Return (x, y) of the center of cell containing provided text 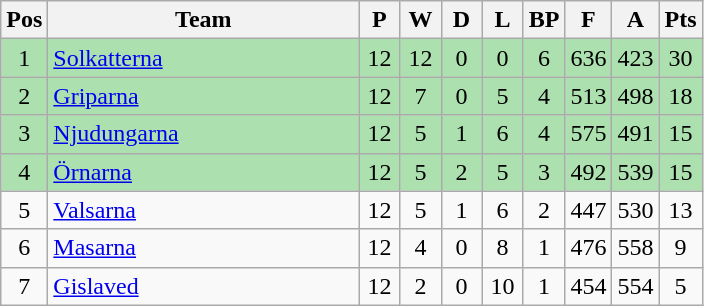
A (636, 20)
554 (636, 286)
476 (588, 248)
498 (636, 96)
Njudungarna (204, 134)
Valsarna (204, 210)
Griparna (204, 96)
9 (680, 248)
423 (636, 58)
Team (204, 20)
10 (502, 286)
530 (636, 210)
Gislaved (204, 286)
513 (588, 96)
454 (588, 286)
Solkatterna (204, 58)
8 (502, 248)
558 (636, 248)
30 (680, 58)
W (420, 20)
Masarna (204, 248)
539 (636, 172)
447 (588, 210)
P (380, 20)
D (462, 20)
13 (680, 210)
18 (680, 96)
L (502, 20)
575 (588, 134)
636 (588, 58)
BP (544, 20)
Pts (680, 20)
491 (636, 134)
492 (588, 172)
Örnarna (204, 172)
Pos (24, 20)
F (588, 20)
